Output the (x, y) coordinate of the center of the cell containing the given text.  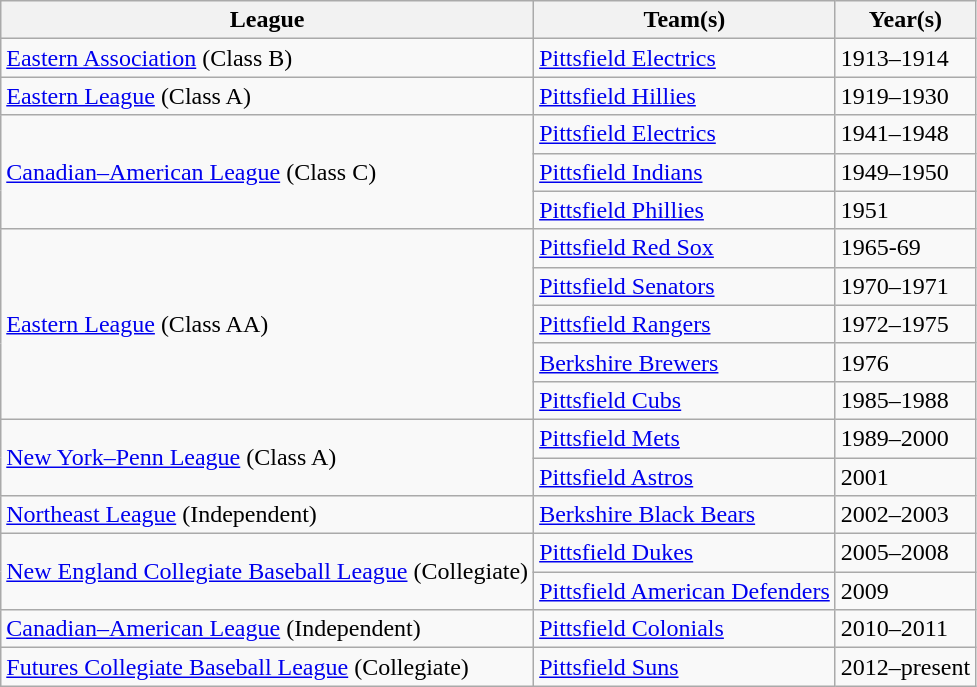
1965-69 (905, 248)
Pittsfield Cubs (685, 400)
Team(s) (685, 20)
Year(s) (905, 20)
Pittsfield American Defenders (685, 591)
Pittsfield Mets (685, 438)
2012–present (905, 667)
1972–1975 (905, 324)
2009 (905, 591)
Pittsfield Phillies (685, 210)
2001 (905, 477)
Berkshire Brewers (685, 362)
Northeast League (Independent) (268, 515)
Berkshire Black Bears (685, 515)
Pittsfield Senators (685, 286)
New York–Penn League (Class A) (268, 457)
Pittsfield Suns (685, 667)
Canadian–American League (Independent) (268, 629)
Eastern League (Class AA) (268, 324)
Futures Collegiate Baseball League (Collegiate) (268, 667)
Pittsfield Indians (685, 172)
1985–1988 (905, 400)
League (268, 20)
2010–2011 (905, 629)
1970–1971 (905, 286)
Pittsfield Red Sox (685, 248)
Pittsfield Astros (685, 477)
New England Collegiate Baseball League (Collegiate) (268, 572)
1951 (905, 210)
Pittsfield Colonials (685, 629)
Eastern League (Class A) (268, 96)
2002–2003 (905, 515)
Eastern Association (Class B) (268, 58)
1949–1950 (905, 172)
Canadian–American League (Class C) (268, 172)
Pittsfield Hillies (685, 96)
1913–1914 (905, 58)
1989–2000 (905, 438)
1976 (905, 362)
Pittsfield Rangers (685, 324)
1941–1948 (905, 134)
Pittsfield Dukes (685, 553)
2005–2008 (905, 553)
1919–1930 (905, 96)
